Find where the given text appears and provide that cell's center as [X, Y] coordinate. 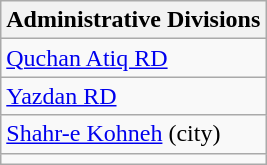
Administrative Divisions [134, 20]
Quchan Atiq RD [134, 58]
Yazdan RD [134, 96]
Shahr-e Kohneh (city) [134, 134]
